From the cell containing the given text, extract its center point as [X, Y] coordinate. 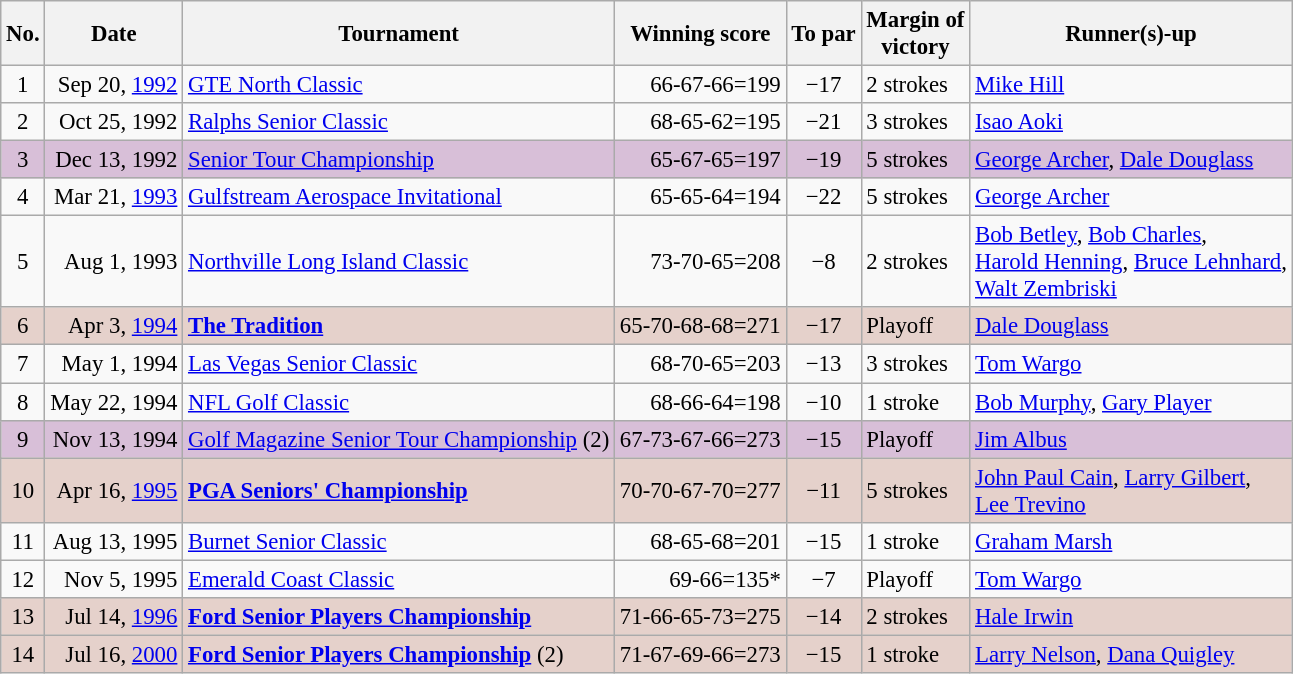
GTE North Classic [399, 85]
67-73-67-66=273 [701, 439]
Tournament [399, 34]
−8 [824, 262]
Date [114, 34]
Isao Aoki [1131, 122]
Burnet Senior Classic [399, 541]
12 [23, 579]
Oct 25, 1992 [114, 122]
Nov 5, 1995 [114, 579]
Apr 3, 1994 [114, 327]
Jul 14, 1996 [114, 617]
Jim Albus [1131, 439]
2 [23, 122]
−14 [824, 617]
Las Vegas Senior Classic [399, 364]
Aug 1, 1993 [114, 262]
5 [23, 262]
No. [23, 34]
73-70-65=208 [701, 262]
4 [23, 197]
−11 [824, 490]
Ralphs Senior Classic [399, 122]
Dale Douglass [1131, 327]
George Archer, Dale Douglass [1131, 160]
Mar 21, 1993 [114, 197]
66-67-66=199 [701, 85]
Gulfstream Aerospace Invitational [399, 197]
70-70-67-70=277 [701, 490]
Mike Hill [1131, 85]
Apr 16, 1995 [114, 490]
14 [23, 654]
To par [824, 34]
71-66-65-73=275 [701, 617]
Sep 20, 1992 [114, 85]
Runner(s)-up [1131, 34]
6 [23, 327]
69-66=135* [701, 579]
−13 [824, 364]
Emerald Coast Classic [399, 579]
3 [23, 160]
65-65-64=194 [701, 197]
Dec 13, 1992 [114, 160]
Margin ofvictory [916, 34]
Graham Marsh [1131, 541]
PGA Seniors' Championship [399, 490]
Northville Long Island Classic [399, 262]
Ford Senior Players Championship [399, 617]
10 [23, 490]
−10 [824, 402]
John Paul Cain, Larry Gilbert, Lee Trevino [1131, 490]
Larry Nelson, Dana Quigley [1131, 654]
Nov 13, 1994 [114, 439]
Jul 16, 2000 [114, 654]
The Tradition [399, 327]
−21 [824, 122]
Bob Murphy, Gary Player [1131, 402]
May 1, 1994 [114, 364]
Winning score [701, 34]
71-67-69-66=273 [701, 654]
George Archer [1131, 197]
13 [23, 617]
Aug 13, 1995 [114, 541]
68-65-68=201 [701, 541]
9 [23, 439]
8 [23, 402]
65-67-65=197 [701, 160]
1 [23, 85]
68-65-62=195 [701, 122]
−19 [824, 160]
Golf Magazine Senior Tour Championship (2) [399, 439]
Ford Senior Players Championship (2) [399, 654]
68-66-64=198 [701, 402]
Hale Irwin [1131, 617]
65-70-68-68=271 [701, 327]
May 22, 1994 [114, 402]
NFL Golf Classic [399, 402]
−7 [824, 579]
68-70-65=203 [701, 364]
Senior Tour Championship [399, 160]
11 [23, 541]
Bob Betley, Bob Charles, Harold Henning, Bruce Lehnhard, Walt Zembriski [1131, 262]
7 [23, 364]
−22 [824, 197]
